Find where the given text appears and provide that cell's center as (X, Y) coordinate. 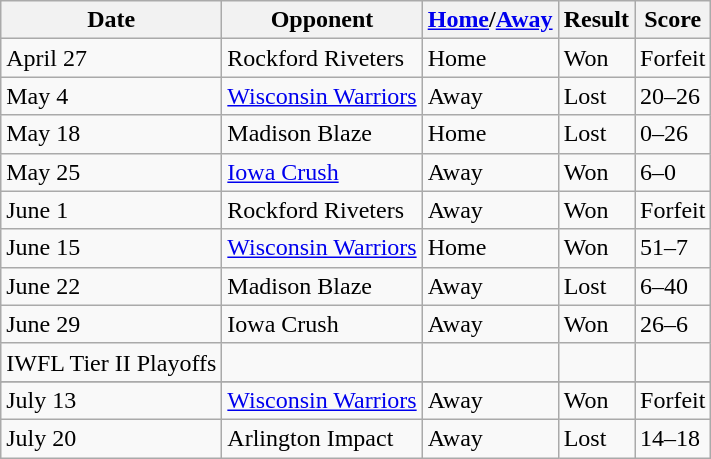
July 20 (112, 438)
June 22 (112, 286)
6–40 (673, 286)
June 1 (112, 210)
6–0 (673, 172)
26–6 (673, 324)
IWFL Tier II Playoffs (112, 362)
May 18 (112, 134)
Opponent (322, 20)
Result (596, 20)
April 27 (112, 58)
20–26 (673, 96)
0–26 (673, 134)
May 25 (112, 172)
Score (673, 20)
July 13 (112, 400)
Home/Away (490, 20)
June 29 (112, 324)
Date (112, 20)
May 4 (112, 96)
June 15 (112, 248)
Arlington Impact (322, 438)
14–18 (673, 438)
51–7 (673, 248)
